Extract the [x, y] coordinate from the center of the cell holding the provided text.  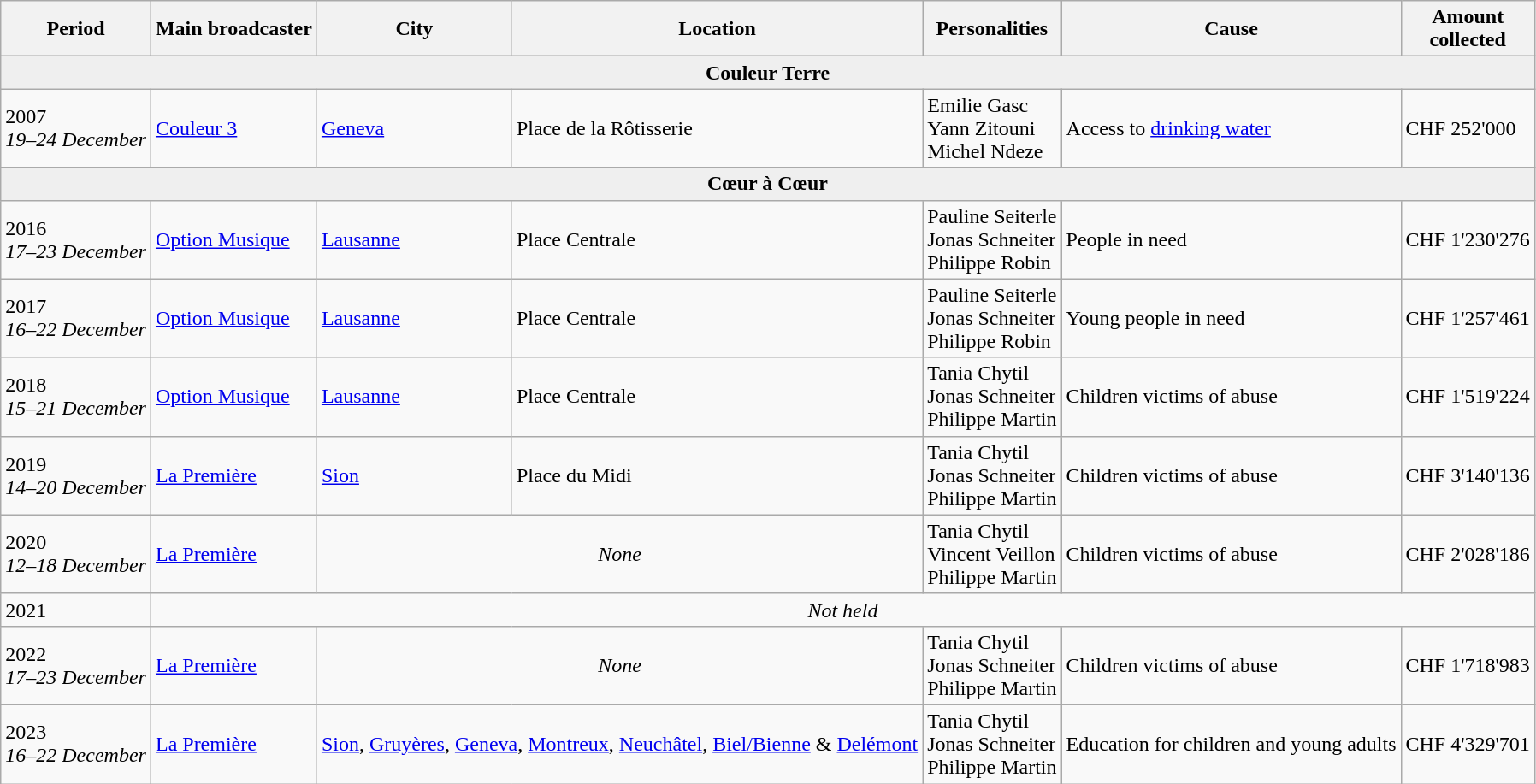
CHF 1'519'224 [1468, 397]
CHF 1'718'983 [1468, 665]
Sion [414, 475]
2018 15–21 December [76, 397]
Access to drinking water [1232, 128]
Personalities [992, 29]
Couleur Terre [768, 73]
City [414, 29]
People in need [1232, 239]
2019 14–20 December [76, 475]
Location [717, 29]
CHF 252'000 [1468, 128]
Sion, Gruyères, Geneva, Montreux, Neuchâtel, Biel/Bienne & Delémont [619, 744]
CHF 4'329'701 [1468, 744]
Main broadcaster [233, 29]
Young people in need [1232, 318]
CHF 2'028'186 [1468, 554]
CHF 1'257'461 [1468, 318]
Not held [842, 610]
2007 19–24 December [76, 128]
Couleur 3 [233, 128]
Education for children and young adults [1232, 744]
Period [76, 29]
2016 17–23 December [76, 239]
Geneva [414, 128]
CHF 3'140'136 [1468, 475]
2022 17–23 December [76, 665]
CHF 1'230'276 [1468, 239]
Place de la Rôtisserie [717, 128]
Cause [1232, 29]
2021 [76, 610]
Emilie Gasc Yann Zitouni Michel Ndeze [992, 128]
2023 16–22 December [76, 744]
Cœur à Cœur [768, 184]
Tania Chytil Vincent Veillon Philippe Martin [992, 554]
Amount collected [1468, 29]
2017 16–22 December [76, 318]
2020 12–18 December [76, 554]
Place du Midi [717, 475]
